Output the (x, y) coordinate of the center of the cell containing the given text.  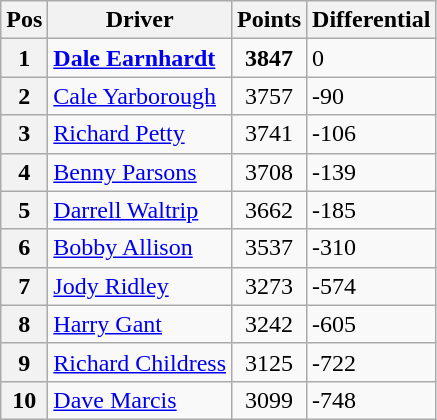
-748 (372, 400)
3708 (270, 172)
Jody Ridley (140, 286)
Darrell Waltrip (140, 210)
-106 (372, 134)
3757 (270, 96)
3099 (270, 400)
3 (24, 134)
3537 (270, 248)
0 (372, 58)
10 (24, 400)
Bobby Allison (140, 248)
3741 (270, 134)
4 (24, 172)
-310 (372, 248)
3662 (270, 210)
3273 (270, 286)
7 (24, 286)
-574 (372, 286)
2 (24, 96)
-605 (372, 324)
-139 (372, 172)
3125 (270, 362)
Richard Childress (140, 362)
5 (24, 210)
Harry Gant (140, 324)
Dale Earnhardt (140, 58)
Differential (372, 20)
-185 (372, 210)
Driver (140, 20)
1 (24, 58)
Benny Parsons (140, 172)
Richard Petty (140, 134)
3847 (270, 58)
9 (24, 362)
Pos (24, 20)
Dave Marcis (140, 400)
3242 (270, 324)
Cale Yarborough (140, 96)
8 (24, 324)
Points (270, 20)
-90 (372, 96)
-722 (372, 362)
6 (24, 248)
